Detect which cell encompasses the target text, then output its [X, Y] center coordinate. 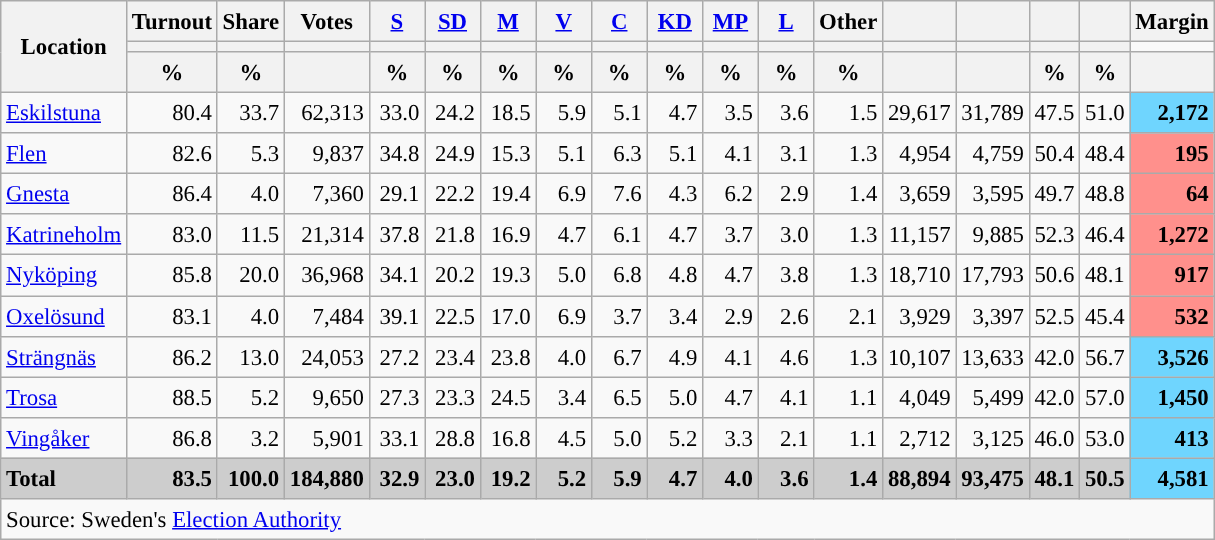
53.0 [1105, 438]
6.2 [731, 194]
86.8 [172, 438]
33.0 [397, 114]
Total [64, 478]
86.4 [172, 194]
24.5 [508, 398]
3,929 [920, 316]
1,450 [1172, 398]
29,617 [920, 114]
4,954 [920, 154]
S [397, 22]
47.5 [1054, 114]
49.7 [1054, 194]
3,659 [920, 194]
57.0 [1105, 398]
9,650 [326, 398]
37.8 [397, 234]
SD [453, 22]
3.1 [786, 154]
C [619, 22]
4.5 [564, 438]
3,125 [992, 438]
9,885 [992, 234]
Vingåker [64, 438]
48.8 [1105, 194]
11,157 [920, 234]
52.5 [1054, 316]
532 [1172, 316]
33.7 [250, 114]
93,475 [992, 478]
85.8 [172, 276]
22.2 [453, 194]
6.8 [619, 276]
6.1 [619, 234]
3,595 [992, 194]
23.8 [508, 356]
83.1 [172, 316]
4,759 [992, 154]
184,880 [326, 478]
Nyköping [64, 276]
9,837 [326, 154]
16.8 [508, 438]
4.6 [786, 356]
45.4 [1105, 316]
Other [848, 22]
Strängnäs [64, 356]
24.2 [453, 114]
7.6 [619, 194]
1.5 [848, 114]
5,499 [992, 398]
413 [1172, 438]
34.1 [397, 276]
13,633 [992, 356]
Trosa [64, 398]
Gnesta [64, 194]
Source: Sweden's Election Authority [608, 520]
18.5 [508, 114]
82.6 [172, 154]
5,901 [326, 438]
52.3 [1054, 234]
4.9 [675, 356]
3.0 [786, 234]
3.5 [731, 114]
16.9 [508, 234]
5.3 [250, 154]
4.8 [675, 276]
46.4 [1105, 234]
3,397 [992, 316]
Oxelösund [64, 316]
13.0 [250, 356]
4.3 [675, 194]
18,710 [920, 276]
22.5 [453, 316]
62,313 [326, 114]
1,272 [1172, 234]
32.9 [397, 478]
917 [1172, 276]
48.4 [1105, 154]
3.2 [250, 438]
19.3 [508, 276]
24,053 [326, 356]
195 [1172, 154]
19.4 [508, 194]
V [564, 22]
50.6 [1054, 276]
88.5 [172, 398]
28.8 [453, 438]
6.3 [619, 154]
21.8 [453, 234]
3,526 [1172, 356]
7,484 [326, 316]
46.0 [1054, 438]
29.1 [397, 194]
7,360 [326, 194]
2,172 [1172, 114]
24.9 [453, 154]
80.4 [172, 114]
10,107 [920, 356]
2.6 [786, 316]
39.1 [397, 316]
31,789 [992, 114]
17,793 [992, 276]
86.2 [172, 356]
50.4 [1054, 154]
6.5 [619, 398]
2,712 [920, 438]
20.0 [250, 276]
34.8 [397, 154]
100.0 [250, 478]
4,049 [920, 398]
19.2 [508, 478]
Votes [326, 22]
51.0 [1105, 114]
27.3 [397, 398]
Turnout [172, 22]
Margin [1172, 22]
83.5 [172, 478]
64 [1172, 194]
36,968 [326, 276]
56.7 [1105, 356]
Location [64, 47]
Katrineholm [64, 234]
21,314 [326, 234]
11.5 [250, 234]
3.8 [786, 276]
6.7 [619, 356]
20.2 [453, 276]
23.0 [453, 478]
M [508, 22]
88,894 [920, 478]
23.3 [453, 398]
27.2 [397, 356]
23.4 [453, 356]
MP [731, 22]
4,581 [1172, 478]
Eskilstuna [64, 114]
Flen [64, 154]
L [786, 22]
83.0 [172, 234]
50.5 [1105, 478]
3.3 [731, 438]
33.1 [397, 438]
KD [675, 22]
17.0 [508, 316]
15.3 [508, 154]
Share [250, 22]
